Find where the given text appears and provide that cell's center as (X, Y) coordinate. 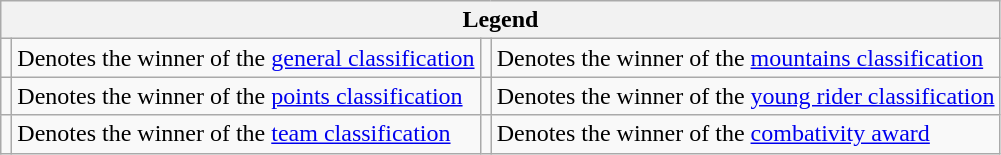
Denotes the winner of the points classification (246, 96)
Denotes the winner of the young rider classification (746, 96)
Legend (500, 20)
Denotes the winner of the mountains classification (746, 58)
Denotes the winner of the combativity award (746, 134)
Denotes the winner of the team classification (246, 134)
Denotes the winner of the general classification (246, 58)
